Search for the cell housing the specified text and yield its (X, Y) center coordinate. 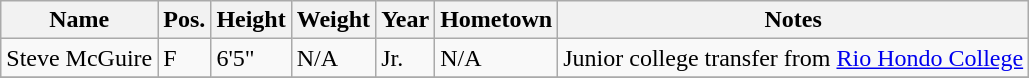
Height (251, 20)
Name (80, 20)
6'5" (251, 58)
Hometown (496, 20)
Notes (794, 20)
Pos. (184, 20)
Junior college transfer from Rio Hondo College (794, 58)
F (184, 58)
Steve McGuire (80, 58)
Year (406, 20)
Jr. (406, 58)
Weight (333, 20)
